Determine the [x, y] coordinate at the center of the cell enclosing the given text.  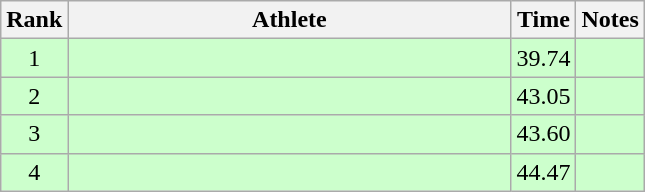
Notes [610, 20]
Athlete [290, 20]
1 [34, 58]
Time [544, 20]
43.60 [544, 134]
43.05 [544, 96]
39.74 [544, 58]
44.47 [544, 172]
2 [34, 96]
3 [34, 134]
4 [34, 172]
Rank [34, 20]
